Extract the [X, Y] coordinate from the center of the cell holding the provided text.  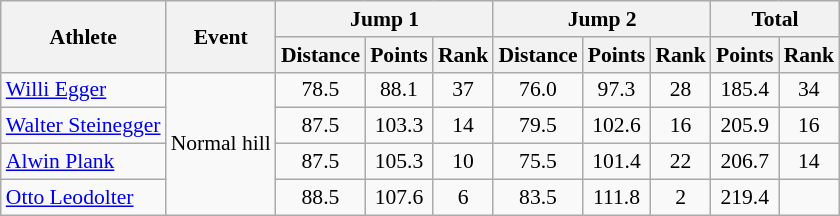
105.3 [399, 162]
Event [221, 36]
37 [464, 90]
Willi Egger [84, 90]
Jump 1 [385, 19]
75.5 [538, 162]
107.6 [399, 197]
Walter Steinegger [84, 126]
205.9 [745, 126]
34 [810, 90]
97.3 [617, 90]
22 [680, 162]
Otto Leodolter [84, 197]
28 [680, 90]
103.3 [399, 126]
79.5 [538, 126]
Normal hill [221, 143]
2 [680, 197]
111.8 [617, 197]
Total [775, 19]
6 [464, 197]
206.7 [745, 162]
185.4 [745, 90]
102.6 [617, 126]
78.5 [320, 90]
101.4 [617, 162]
Jump 2 [602, 19]
76.0 [538, 90]
Athlete [84, 36]
Alwin Plank [84, 162]
88.1 [399, 90]
88.5 [320, 197]
83.5 [538, 197]
10 [464, 162]
219.4 [745, 197]
